Pinpoint the cell where the given text exists, returning its (X, Y) midpoint coordinate. 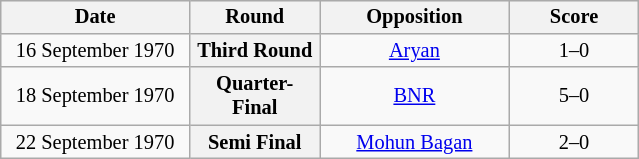
BNR (415, 96)
18 September 1970 (95, 96)
22 September 1970 (95, 142)
Third Round (255, 51)
Mohun Bagan (415, 142)
Date (95, 17)
Semi Final (255, 142)
1–0 (574, 51)
Round (255, 17)
Opposition (415, 17)
2–0 (574, 142)
5–0 (574, 96)
Quarter-Final (255, 96)
16 September 1970 (95, 51)
Score (574, 17)
Aryan (415, 51)
